Identify which cell holds the provided text, then report its (X, Y) central coordinate. 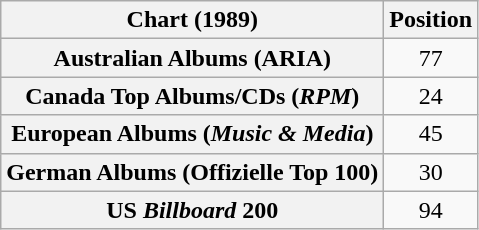
US Billboard 200 (192, 210)
30 (431, 172)
European Albums (Music & Media) (192, 134)
Position (431, 20)
24 (431, 96)
Chart (1989) (192, 20)
94 (431, 210)
Australian Albums (ARIA) (192, 58)
45 (431, 134)
77 (431, 58)
German Albums (Offizielle Top 100) (192, 172)
Canada Top Albums/CDs (RPM) (192, 96)
